Scan for the cell matching the given text and deliver its [X, Y] coordinate at center. 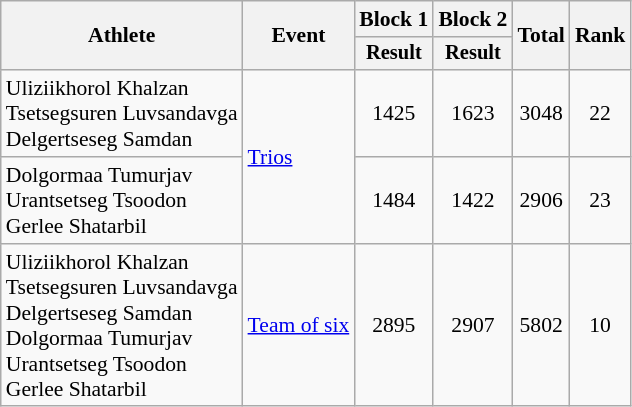
1484 [394, 200]
Total [540, 36]
2907 [472, 326]
1623 [472, 114]
Block 1 [394, 19]
1422 [472, 200]
10 [600, 326]
Team of six [299, 326]
5802 [540, 326]
Event [299, 36]
Trios [299, 156]
23 [600, 200]
Uliziikhorol KhalzanTsetsegsuren LuvsandavgaDelgertseseg SamdanDolgormaa TumurjavUrantsetseg TsoodonGerlee Shatarbil [122, 326]
Uliziikhorol KhalzanTsetsegsuren LuvsandavgaDelgertseseg Samdan [122, 114]
3048 [540, 114]
Block 2 [472, 19]
Rank [600, 36]
1425 [394, 114]
2906 [540, 200]
22 [600, 114]
Athlete [122, 36]
2895 [394, 326]
Dolgormaa TumurjavUrantsetseg TsoodonGerlee Shatarbil [122, 200]
